Scan for the cell matching the given text and deliver its (x, y) coordinate at center. 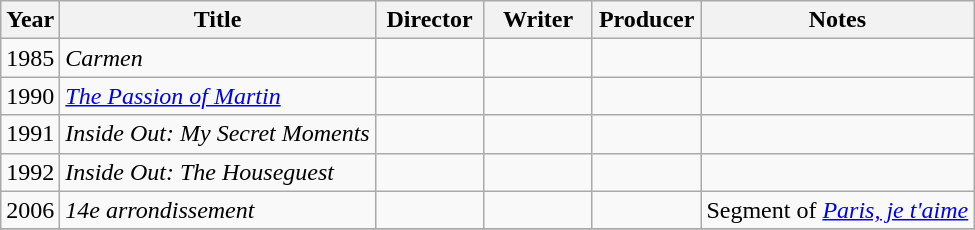
2006 (30, 210)
Director (430, 20)
1990 (30, 96)
Carmen (218, 58)
Year (30, 20)
The Passion of Martin (218, 96)
Producer (646, 20)
14e arrondissement (218, 210)
Segment of Paris, je t'aime (838, 210)
1985 (30, 58)
Title (218, 20)
Writer (538, 20)
Notes (838, 20)
Inside Out: My Secret Moments (218, 134)
Inside Out: The Houseguest (218, 172)
1992 (30, 172)
1991 (30, 134)
